For the text-containing cell, return its midpoint in [X, Y] coordinate format. 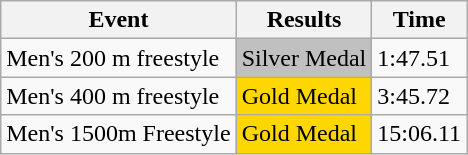
Time [420, 20]
3:45.72 [420, 96]
Event [118, 20]
Silver Medal [304, 58]
Men's 400 m freestyle [118, 96]
Men's 200 m freestyle [118, 58]
Results [304, 20]
15:06.11 [420, 134]
1:47.51 [420, 58]
Men's 1500m Freestyle [118, 134]
